Find where the given text appears and provide that cell's center as (X, Y) coordinate. 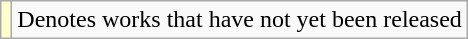
Denotes works that have not yet been released (240, 20)
